Scan for the cell matching the given text and deliver its [x, y] coordinate at center. 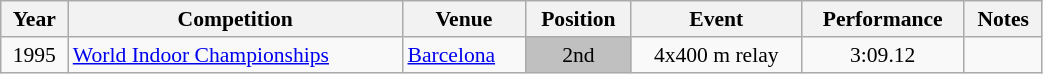
4x400 m relay [716, 55]
Notes [1003, 19]
Competition [236, 19]
1995 [34, 55]
Event [716, 19]
2nd [578, 55]
Performance [882, 19]
World Indoor Championships [236, 55]
Year [34, 19]
Barcelona [464, 55]
Venue [464, 19]
Position [578, 19]
3:09.12 [882, 55]
